Return the [x, y] coordinate for the center point of the cell that contains the specified text.  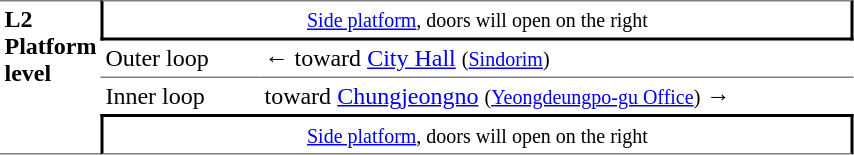
toward Chungjeongno (Yeongdeungpo-gu Office) → [557, 96]
Outer loop [180, 59]
L2Platform level [50, 77]
← toward City Hall (Sindorim) [557, 59]
Inner loop [180, 96]
